Provide the (x, y) coordinate of the cell's center where the given text is located.  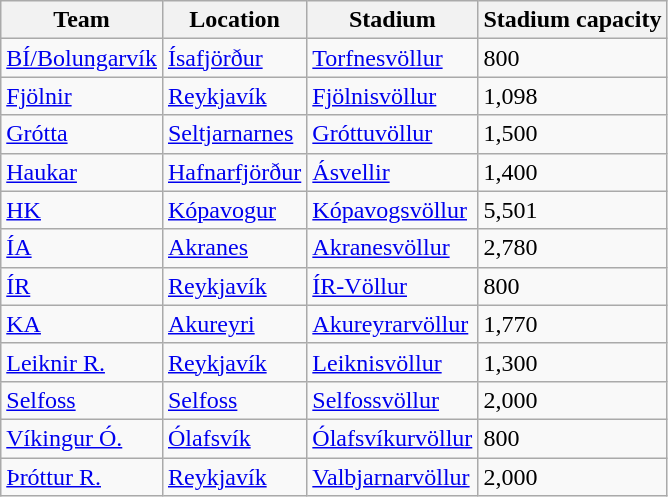
5,501 (572, 210)
Kópavogsvöllur (392, 210)
ÍR (82, 286)
Selfossvöllur (392, 400)
Ísafjörður (234, 58)
Ólafsvík (234, 438)
Víkingur Ó. (82, 438)
Stadium capacity (572, 20)
Leiknir R. (82, 362)
Akranes (234, 248)
Torfnesvöllur (392, 58)
Ásvellir (392, 172)
Leiknisvöllur (392, 362)
Þróttur R. (82, 477)
Kópavogur (234, 210)
Akranesvöllur (392, 248)
Seltjarnarnes (234, 134)
Team (82, 20)
HK (82, 210)
Gróttuvöllur (392, 134)
Stadium (392, 20)
Fjölnir (82, 96)
ÍR-Völlur (392, 286)
Akureyrarvöllur (392, 324)
1,500 (572, 134)
Haukar (82, 172)
Ólafsvíkurvöllur (392, 438)
Location (234, 20)
Fjölnisvöllur (392, 96)
Valbjarnarvöllur (392, 477)
KA (82, 324)
BÍ/Bolungarvík (82, 58)
1,400 (572, 172)
1,098 (572, 96)
1,770 (572, 324)
1,300 (572, 362)
Grótta (82, 134)
2,780 (572, 248)
Hafnarfjörður (234, 172)
Akureyri (234, 324)
ÍA (82, 248)
